Locate the cell with the specified text and output its [x, y] center coordinate. 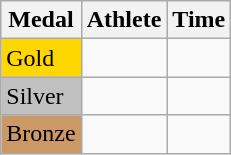
Time [199, 20]
Gold [41, 58]
Medal [41, 20]
Bronze [41, 134]
Silver [41, 96]
Athlete [124, 20]
